Scan for the cell matching the given text and deliver its [x, y] coordinate at center. 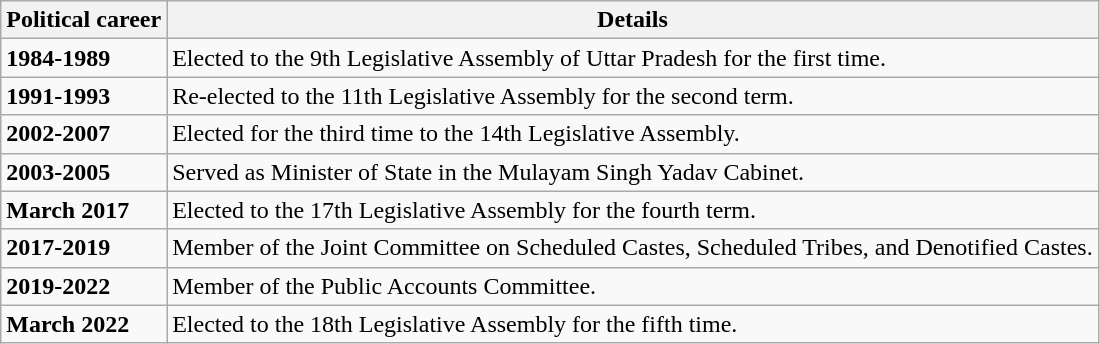
Elected for the third time to the 14th Legislative Assembly. [633, 134]
2002-2007 [84, 134]
1991-1993 [84, 96]
1984-1989 [84, 58]
Elected to the 9th Legislative Assembly of Uttar Pradesh for the first time. [633, 58]
Elected to the 18th Legislative Assembly for the fifth time. [633, 324]
2019-2022 [84, 286]
Served as Minister of State in the Mulayam Singh Yadav Cabinet. [633, 172]
Elected to the 17th Legislative Assembly for the fourth term. [633, 210]
March 2017 [84, 210]
2003-2005 [84, 172]
Member of the Public Accounts Committee. [633, 286]
Political career [84, 20]
Re-elected to the 11th Legislative Assembly for the second term. [633, 96]
2017-2019 [84, 248]
Member of the Joint Committee on Scheduled Castes, Scheduled Tribes, and Denotified Castes. [633, 248]
March 2022 [84, 324]
Details [633, 20]
